Find where the given text appears and provide that cell's center as (X, Y) coordinate. 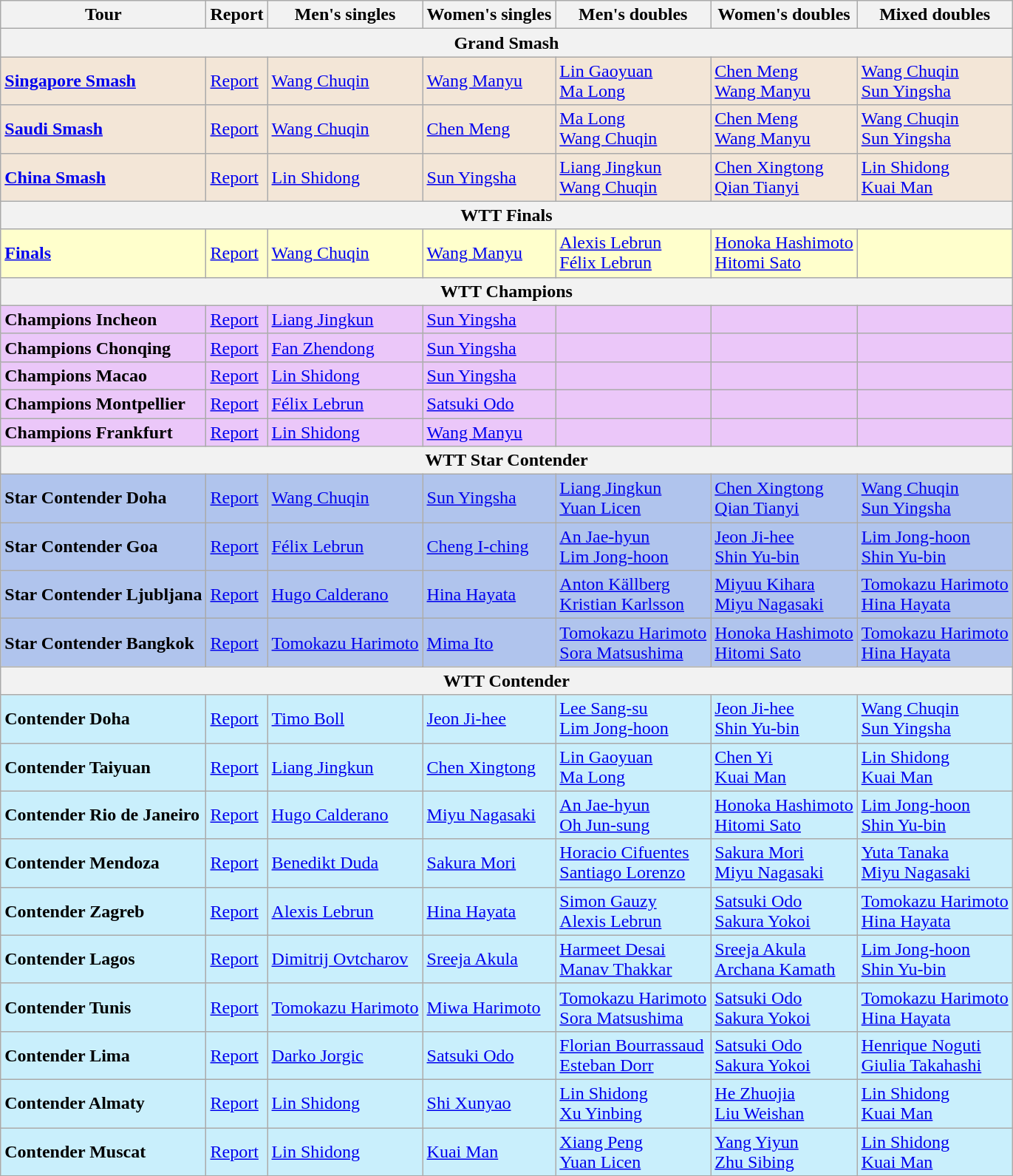
Jeon Ji-hee (489, 718)
Sakura Mori (489, 863)
Xiang Peng Yuan Licen (633, 1152)
Chen Meng (489, 129)
Lin Shidong Xu Yinbing (633, 1103)
Women's doubles (784, 15)
Contender Rio de Janeiro (103, 815)
Tour (103, 15)
Cheng I-ching (489, 547)
WTT Contender (507, 681)
Mixed doubles (935, 15)
Liang Jingkun Wang Chuqin (633, 177)
Champions Macao (103, 375)
Champions Incheon (103, 319)
Henrique Noguti Giulia Takahashi (935, 1056)
Contender Doha (103, 718)
Benedikt Duda (345, 863)
Sreeja Akula Archana Kamath (784, 959)
Star Contender Doha (103, 498)
Men's doubles (633, 15)
Alexis Lebrun Félix Lebrun (633, 253)
Timo Boll (345, 718)
Harmeet Desai Manav Thakkar (633, 959)
Miyu Nagasaki (489, 815)
Star Contender Bangkok (103, 643)
He Zhuojia Liu Weishan (784, 1103)
Ma Long Wang Chuqin (633, 129)
Finals (103, 253)
Alexis Lebrun (345, 911)
Darko Jorgic (345, 1056)
Mima Ito (489, 643)
Chen Xingtong (489, 767)
Fan Zhendong (345, 347)
Grand Smash (507, 43)
Men's singles (345, 15)
Contender Lima (103, 1056)
Singapore Smash (103, 81)
China Smash (103, 177)
Liang Jingkun Yuan Licen (633, 498)
Champions Chonqing (103, 347)
Miwa Harimoto (489, 1007)
Anton Källberg Kristian Karlsson (633, 594)
Chen Yi Kuai Man (784, 767)
Sreeja Akula (489, 959)
Lee Sang-su Lim Jong-hoon (633, 718)
An Jae-hyun Lim Jong-hoon (633, 547)
Yuta Tanaka Miyu Nagasaki (935, 863)
WTT Star Contender (507, 460)
An Jae-hyun Oh Jun-sung (633, 815)
Contender Tunis (103, 1007)
Champions Frankfurt (103, 432)
Champions Montpellier (103, 404)
Miyuu Kihara Miyu Nagasaki (784, 594)
Star Contender Goa (103, 547)
Contender Lagos (103, 959)
WTT Champions (507, 291)
Contender Mendoza (103, 863)
WTT Finals (507, 215)
Simon Gauzy Alexis Lebrun (633, 911)
Kuai Man (489, 1152)
Sakura Mori Miyu Nagasaki (784, 863)
Star Contender Ljubljana (103, 594)
Contender Zagreb (103, 911)
Shi Xunyao (489, 1103)
Contender Taiyuan (103, 767)
Saudi Smash (103, 129)
Yang Yiyun Zhu Sibing (784, 1152)
Horacio Cifuentes Santiago Lorenzo (633, 863)
Contender Muscat (103, 1152)
Dimitrij Ovtcharov (345, 959)
Women's singles (489, 15)
Contender Almaty (103, 1103)
Florian Bourrassaud Esteban Dorr (633, 1056)
